Extract the [X, Y] coordinate from the center of the cell holding the provided text.  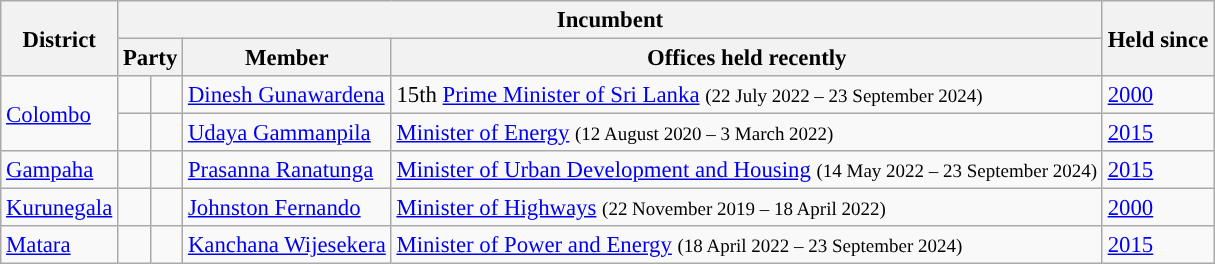
Kanchana Wijesekera [287, 245]
Gampaha [60, 170]
Held since [1158, 38]
Minister of Urban Development and Housing (14 May 2022 – 23 September 2024) [746, 170]
Colombo [60, 114]
Party [150, 58]
Minister of Energy (12 August 2020 – 3 March 2022) [746, 133]
Johnston Fernando [287, 208]
Member [287, 58]
District [60, 38]
Dinesh Gunawardena [287, 95]
Offices held recently [746, 58]
Prasanna Ranatunga [287, 170]
Incumbent [610, 20]
Minister of Power and Energy (18 April 2022 – 23 September 2024) [746, 245]
Matara [60, 245]
Udaya Gammanpila [287, 133]
Minister of Highways (22 November 2019 – 18 April 2022) [746, 208]
15th Prime Minister of Sri Lanka (22 July 2022 – 23 September 2024) [746, 95]
Kurunegala [60, 208]
